Identify which cell holds the provided text, then report its (x, y) central coordinate. 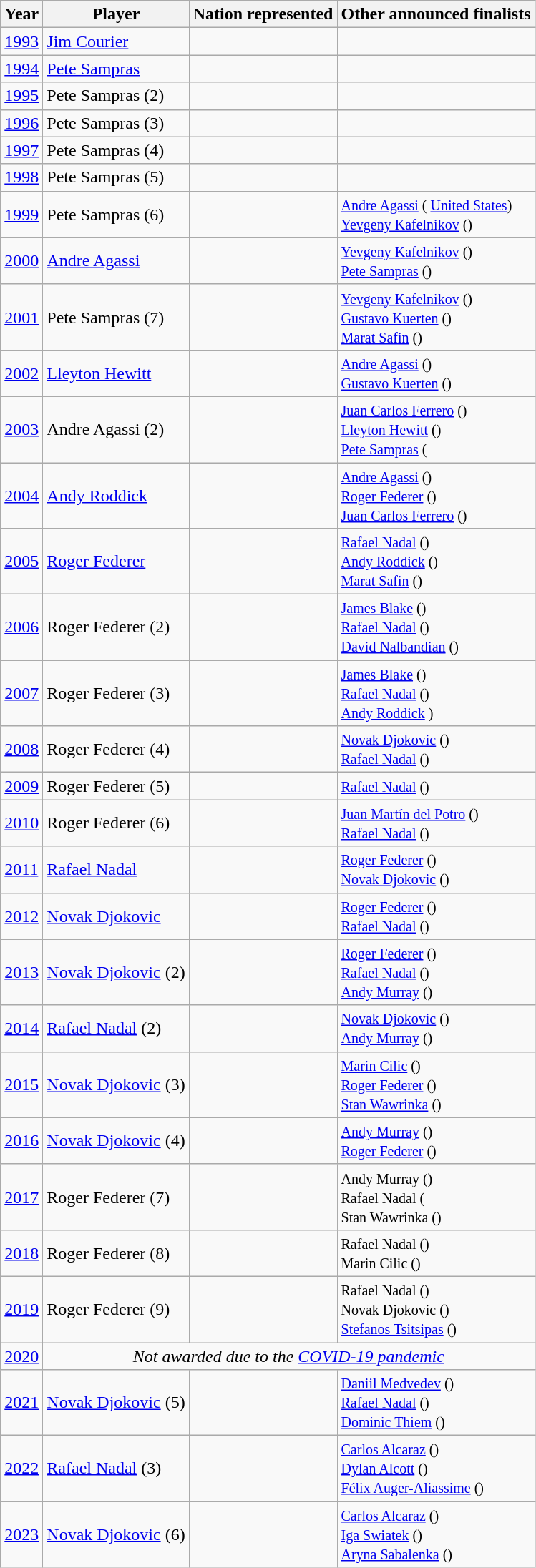
Player (116, 14)
Yevgeny Kafelnikov () Pete Sampras () (436, 260)
2013 (21, 972)
2014 (21, 1029)
Pete Sampras (4) (116, 150)
Andre Agassi () Roger Federer () Juan Carlos Ferrero () (436, 495)
Pete Sampras (5) (116, 177)
Novak Djokovic (116, 916)
2017 (21, 1197)
Daniil Medvedev () Rafael Nadal () Dominic Thiem () (436, 1403)
Juan Martín del Potro () Rafael Nadal () (436, 823)
Roger Federer () Novak Djokovic () (436, 870)
Roger Federer (5) (116, 786)
Andy Roddick (116, 495)
Pete Sampras (116, 69)
Roger Federer (7) (116, 1197)
Rafael Nadal () Andy Roddick () Marat Safin () (436, 562)
Rafael Nadal (116, 870)
Jim Courier (116, 41)
2003 (21, 429)
Pete Sampras (3) (116, 123)
2009 (21, 786)
Roger Federer () Rafael Nadal () Andy Murray () (436, 972)
2012 (21, 916)
Carlos Alcaraz () Iga Swiatek () Aryna Sabalenka () (436, 1534)
Andre Agassi ( United States) Yevgeny Kafelnikov () (436, 215)
Roger Federer (3) (116, 693)
Roger Federer (9) (116, 1309)
Andre Agassi (116, 260)
2006 (21, 627)
1998 (21, 177)
2022 (21, 1469)
2015 (21, 1084)
Andy Murray () Rafael Nadal ( Stan Wawrinka () (436, 1197)
Rafael Nadal () Novak Djokovic () Stefanos Tsitsipas () (436, 1309)
Rafael Nadal (2) (116, 1029)
1999 (21, 215)
2002 (21, 373)
Roger Federer () Rafael Nadal () (436, 916)
Novak Djokovic () Andy Murray () (436, 1029)
Pete Sampras (6) (116, 215)
Pete Sampras (7) (116, 317)
1997 (21, 150)
Nation represented (263, 14)
Lleyton Hewitt (116, 373)
1996 (21, 123)
2000 (21, 260)
Novak Djokovic (4) (116, 1140)
Marin Cilic () Roger Federer () Stan Wawrinka () (436, 1084)
Roger Federer (6) (116, 823)
Rafael Nadal () (436, 786)
Rafael Nadal (3) (116, 1469)
2007 (21, 693)
Andre Agassi (2) (116, 429)
Carlos Alcaraz () Dylan Alcott () Félix Auger-Aliassime () (436, 1469)
1993 (21, 41)
2018 (21, 1253)
2020 (21, 1356)
Juan Carlos Ferrero () Lleyton Hewitt () Pete Sampras ( (436, 429)
Other announced finalists (436, 14)
2010 (21, 823)
2004 (21, 495)
Rafael Nadal () Marin Cilic () (436, 1253)
1994 (21, 69)
James Blake () Rafael Nadal () David Nalbandian () (436, 627)
Andy Murray () Roger Federer () (436, 1140)
Novak Djokovic (6) (116, 1534)
Novak Djokovic () Rafael Nadal () (436, 750)
2005 (21, 562)
2008 (21, 750)
Novak Djokovic (2) (116, 972)
2016 (21, 1140)
1995 (21, 96)
2001 (21, 317)
Andre Agassi () Gustavo Kuerten () (436, 373)
Roger Federer (2) (116, 627)
2011 (21, 870)
Roger Federer (8) (116, 1253)
Novak Djokovic (3) (116, 1084)
Novak Djokovic (5) (116, 1403)
Roger Federer (116, 562)
2021 (21, 1403)
Year (21, 14)
Pete Sampras (2) (116, 96)
Not awarded due to the COVID-19 pandemic (289, 1356)
James Blake () Rafael Nadal () Andy Roddick ) (436, 693)
2019 (21, 1309)
Yevgeny Kafelnikov () Gustavo Kuerten () Marat Safin () (436, 317)
2023 (21, 1534)
Roger Federer (4) (116, 750)
